Return the [X, Y] coordinate for the center point of the cell that contains the specified text.  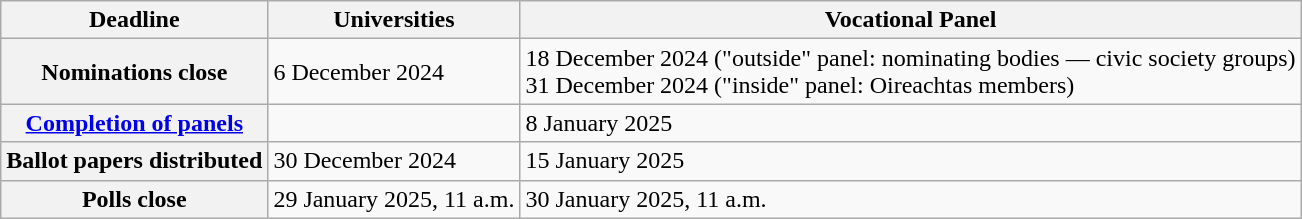
15 January 2025 [910, 161]
Deadline [134, 20]
Vocational Panel [910, 20]
Ballot papers distributed [134, 161]
Completion of panels [134, 123]
30 January 2025, 11 a.m. [910, 199]
18 December 2024 ("outside" panel: nominating bodies — civic society groups)31 December 2024 ("inside" panel: Oireachtas members) [910, 72]
8 January 2025 [910, 123]
Universities [394, 20]
Polls close [134, 199]
30 December 2024 [394, 161]
6 December 2024 [394, 72]
Nominations close [134, 72]
29 January 2025, 11 a.m. [394, 199]
